Return the (x, y) coordinate for the center point of the cell that contains the specified text.  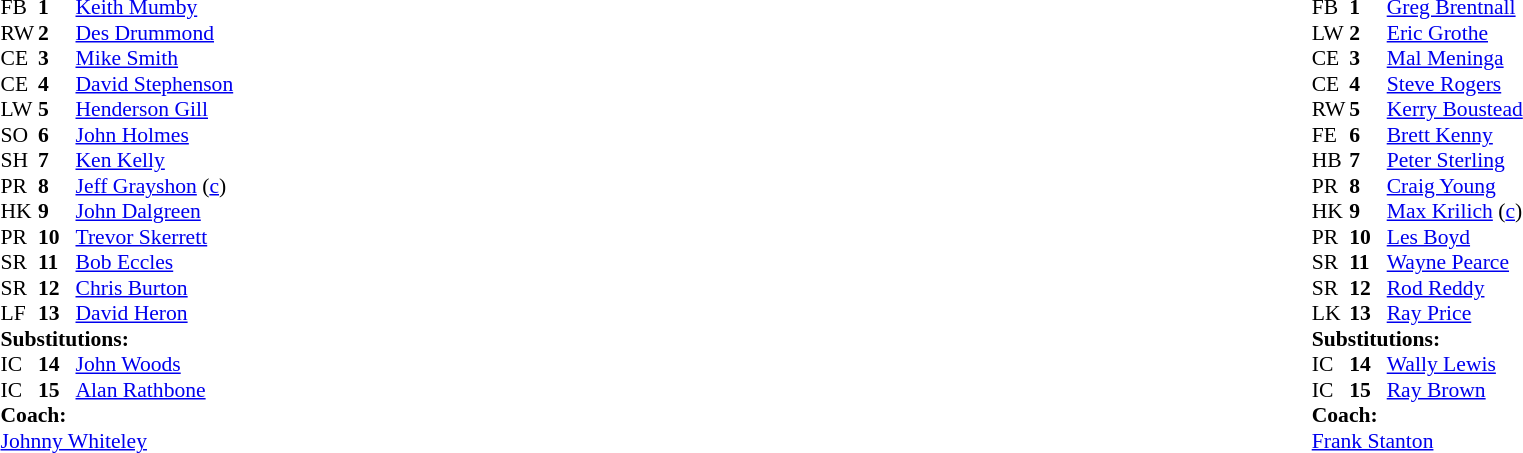
John Dalgreen (155, 211)
Craig Young (1455, 186)
LK (1331, 313)
Brett Kenny (1455, 135)
David Stephenson (155, 84)
Bob Eccles (155, 263)
Steve Rogers (1455, 84)
Trevor Skerrett (155, 237)
HB (1331, 161)
Les Boyd (1455, 237)
SH (19, 161)
John Holmes (155, 135)
Kerry Boustead (1455, 109)
Henderson Gill (155, 109)
Mal Meninga (1455, 59)
Jeff Grayshon (c) (155, 186)
Ray Brown (1455, 390)
Alan Rathbone (155, 390)
Wayne Pearce (1455, 263)
Eric Grothe (1455, 33)
Wally Lewis (1455, 365)
John Woods (155, 365)
Max Krilich (c) (1455, 211)
David Heron (155, 313)
Des Drummond (155, 33)
LF (19, 313)
Peter Sterling (1455, 161)
FE (1331, 135)
Chris Burton (155, 288)
Mike Smith (155, 59)
SO (19, 135)
Ken Kelly (155, 161)
Ray Price (1455, 313)
Rod Reddy (1455, 288)
